Scan for the cell matching the given text and deliver its [X, Y] coordinate at center. 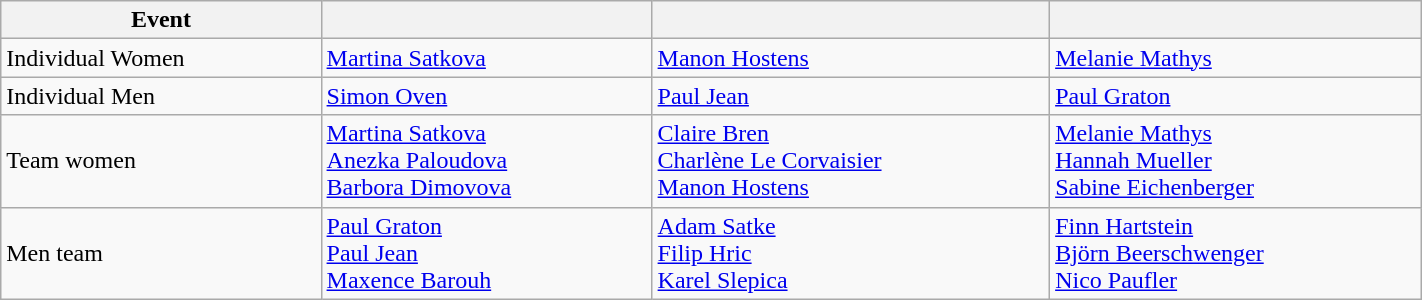
Finn HartsteinBjörn BeerschwengerNico Paufler [1236, 253]
Simon Oven [486, 96]
Melanie MathysHannah MuellerSabine Eichenberger [1236, 161]
Martina SatkovaAnezka PaloudovaBarbora Dimovova [486, 161]
Individual Men [161, 96]
Paul Graton [1236, 96]
Individual Women [161, 58]
Manon Hostens [851, 58]
Martina Satkova [486, 58]
Event [161, 20]
Team women [161, 161]
Melanie Mathys [1236, 58]
Men team [161, 253]
Paul Jean [851, 96]
Adam SatkeFilip HricKarel Slepica [851, 253]
Paul GratonPaul JeanMaxence Barouh [486, 253]
Claire BrenCharlène Le CorvaisierManon Hostens [851, 161]
